Find where the given text appears and provide that cell's center as (X, Y) coordinate. 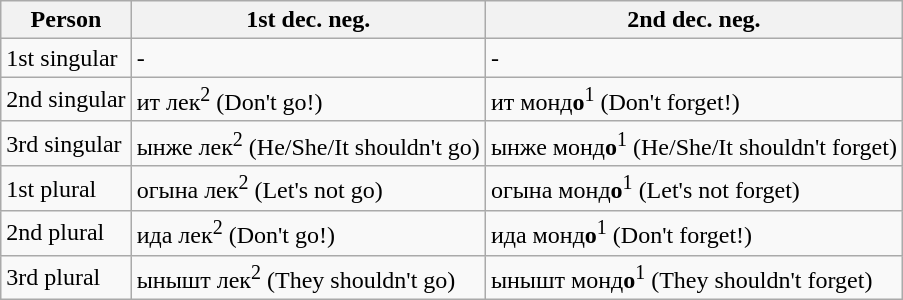
Person (66, 20)
ит лек2 (Don't go!) (308, 100)
1st dec. neg. (308, 20)
2nd dec. neg. (694, 20)
ида лек2 (Don't go!) (308, 234)
ида мондо1 (Don't forget!) (694, 234)
3rd singular (66, 144)
ынже мондо1 (He/She/It shouldn't forget) (694, 144)
3rd plural (66, 278)
2nd singular (66, 100)
ынышт мондо1 (They shouldn't forget) (694, 278)
ит мондо1 (Don't forget!) (694, 100)
1st singular (66, 58)
огына мондо1 (Let's not forget) (694, 188)
1st plural (66, 188)
ынышт лек2 (They shouldn't go) (308, 278)
ынже лек2 (He/She/It shouldn't go) (308, 144)
2nd plural (66, 234)
огына лек2 (Let's not go) (308, 188)
